Return [x, y] of the center of cell containing provided text 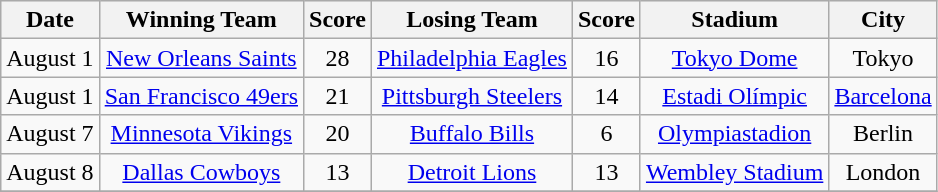
Tokyo [883, 58]
6 [606, 134]
City [883, 20]
20 [338, 134]
16 [606, 58]
Pittsburgh Steelers [472, 96]
Tokyo Dome [734, 58]
Minnesota Vikings [201, 134]
Philadelphia Eagles [472, 58]
Olympiastadion [734, 134]
August 7 [50, 134]
Wembley Stadium [734, 172]
14 [606, 96]
Detroit Lions [472, 172]
Winning Team [201, 20]
21 [338, 96]
Berlin [883, 134]
Date [50, 20]
28 [338, 58]
San Francisco 49ers [201, 96]
Estadi Olímpic [734, 96]
New Orleans Saints [201, 58]
Losing Team [472, 20]
London [883, 172]
Barcelona [883, 96]
Stadium [734, 20]
Buffalo Bills [472, 134]
August 8 [50, 172]
Dallas Cowboys [201, 172]
